Return (x, y) of the center of cell containing provided text 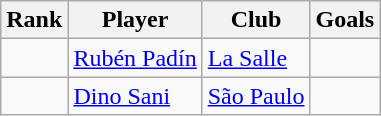
Dino Sani (135, 96)
Player (135, 20)
Club (256, 20)
Rubén Padín (135, 58)
La Salle (256, 58)
São Paulo (256, 96)
Rank (34, 20)
Goals (345, 20)
